Identify which cell holds the provided text, then report its (X, Y) central coordinate. 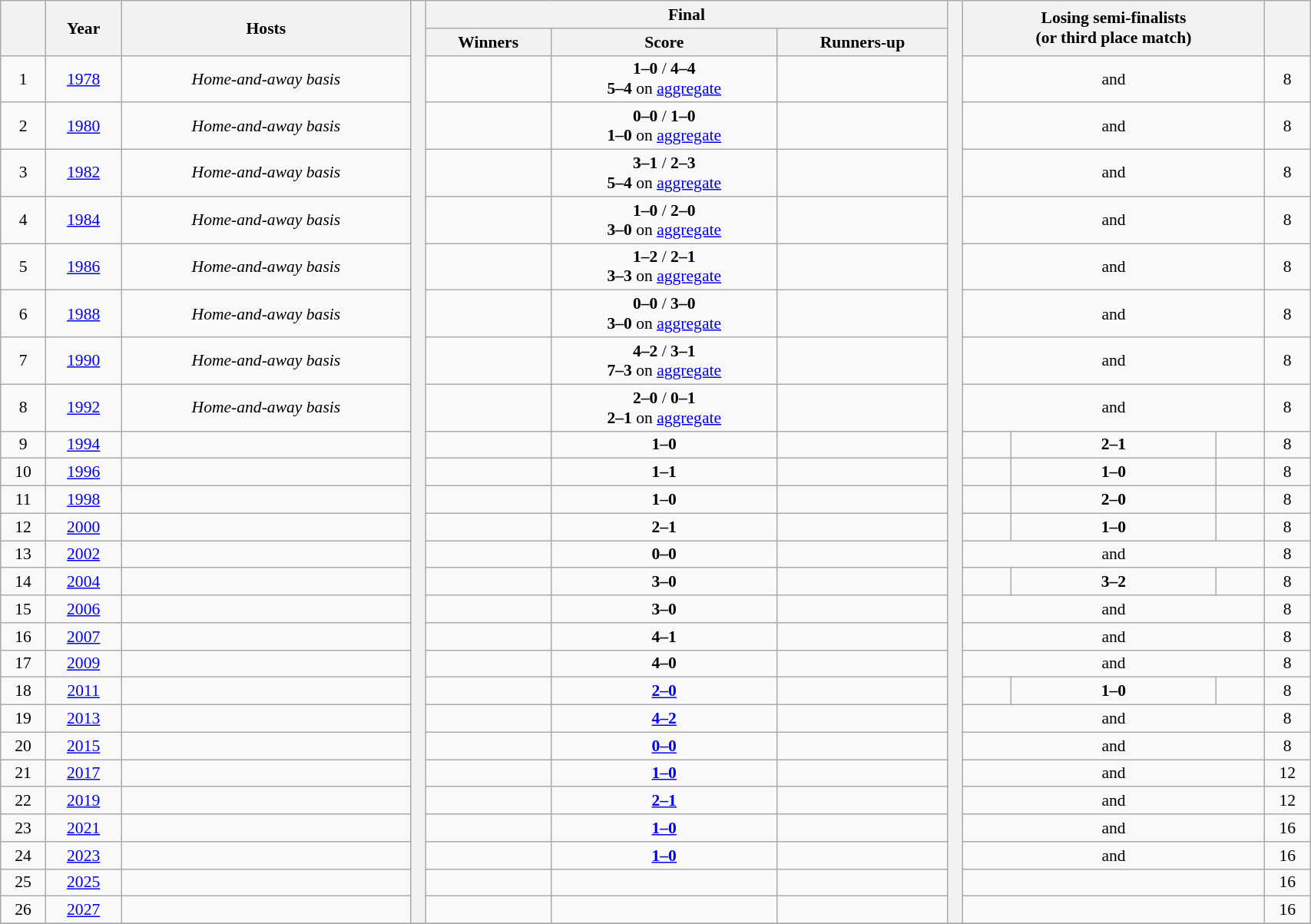
1978 (83, 78)
2023 (83, 856)
2019 (83, 801)
2000 (83, 527)
1986 (83, 267)
2017 (83, 773)
2011 (83, 691)
25 (23, 883)
Year (83, 28)
4–2 (664, 719)
2009 (83, 664)
1992 (83, 407)
21 (23, 773)
2004 (83, 582)
11 (23, 500)
5 (23, 267)
1984 (83, 220)
0–0 / 1–01–0 on aggregate (664, 126)
Final (687, 15)
4–0 (664, 664)
2027 (83, 910)
7 (23, 361)
1 (23, 78)
4 (23, 220)
24 (23, 856)
2002 (83, 555)
26 (23, 910)
13 (23, 555)
3 (23, 174)
1990 (83, 361)
2 (23, 126)
23 (23, 828)
2025 (83, 883)
3–2 (1114, 582)
1982 (83, 174)
15 (23, 609)
1980 (83, 126)
20 (23, 746)
2006 (83, 609)
6 (23, 313)
2015 (83, 746)
1–0 / 4–45–4 on aggregate (664, 78)
19 (23, 719)
3–1 / 2–35–4 on aggregate (664, 174)
1–1 (664, 472)
2–0 / 0–12–1 on aggregate (664, 407)
2021 (83, 828)
9 (23, 445)
18 (23, 691)
10 (23, 472)
17 (23, 664)
Runners-up (863, 42)
1994 (83, 445)
22 (23, 801)
1–0 / 2–03–0 on aggregate (664, 220)
1998 (83, 500)
1–2 / 2–13–3 on aggregate (664, 267)
2013 (83, 719)
Winners (488, 42)
1988 (83, 313)
Hosts (266, 28)
1996 (83, 472)
4–1 (664, 637)
14 (23, 582)
2007 (83, 637)
4–2 / 3–17–3 on aggregate (664, 361)
Losing semi-finalists(or third place match) (1114, 28)
0–0 / 3–03–0 on aggregate (664, 313)
Score (664, 42)
